From the cell containing the given text, extract its center point as (x, y) coordinate. 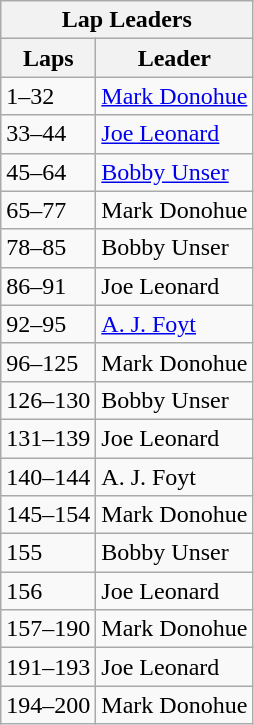
131–139 (48, 438)
145–154 (48, 515)
Laps (48, 58)
126–130 (48, 400)
78–85 (48, 248)
92–95 (48, 324)
86–91 (48, 286)
157–190 (48, 629)
Lap Leaders (127, 20)
155 (48, 553)
191–193 (48, 667)
65–77 (48, 210)
Leader (174, 58)
45–64 (48, 172)
1–32 (48, 96)
140–144 (48, 477)
33–44 (48, 134)
194–200 (48, 705)
96–125 (48, 362)
156 (48, 591)
